Search for the cell housing the specified text and yield its [X, Y] center coordinate. 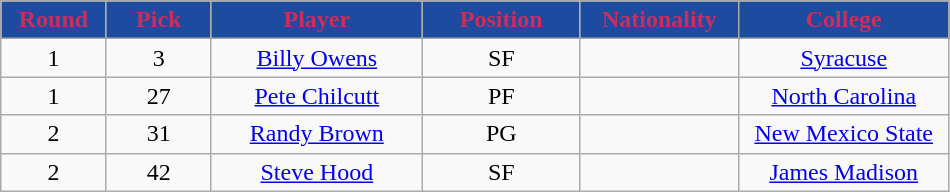
42 [158, 172]
3 [158, 58]
College [844, 20]
North Carolina [844, 96]
Position [501, 20]
Syracuse [844, 58]
James Madison [844, 172]
Billy Owens [316, 58]
31 [158, 134]
Nationality [659, 20]
Pick [158, 20]
Randy Brown [316, 134]
New Mexico State [844, 134]
27 [158, 96]
PG [501, 134]
Player [316, 20]
PF [501, 96]
Steve Hood [316, 172]
Round [54, 20]
Pete Chilcutt [316, 96]
